Output the (x, y) coordinate of the center of the cell containing the given text.  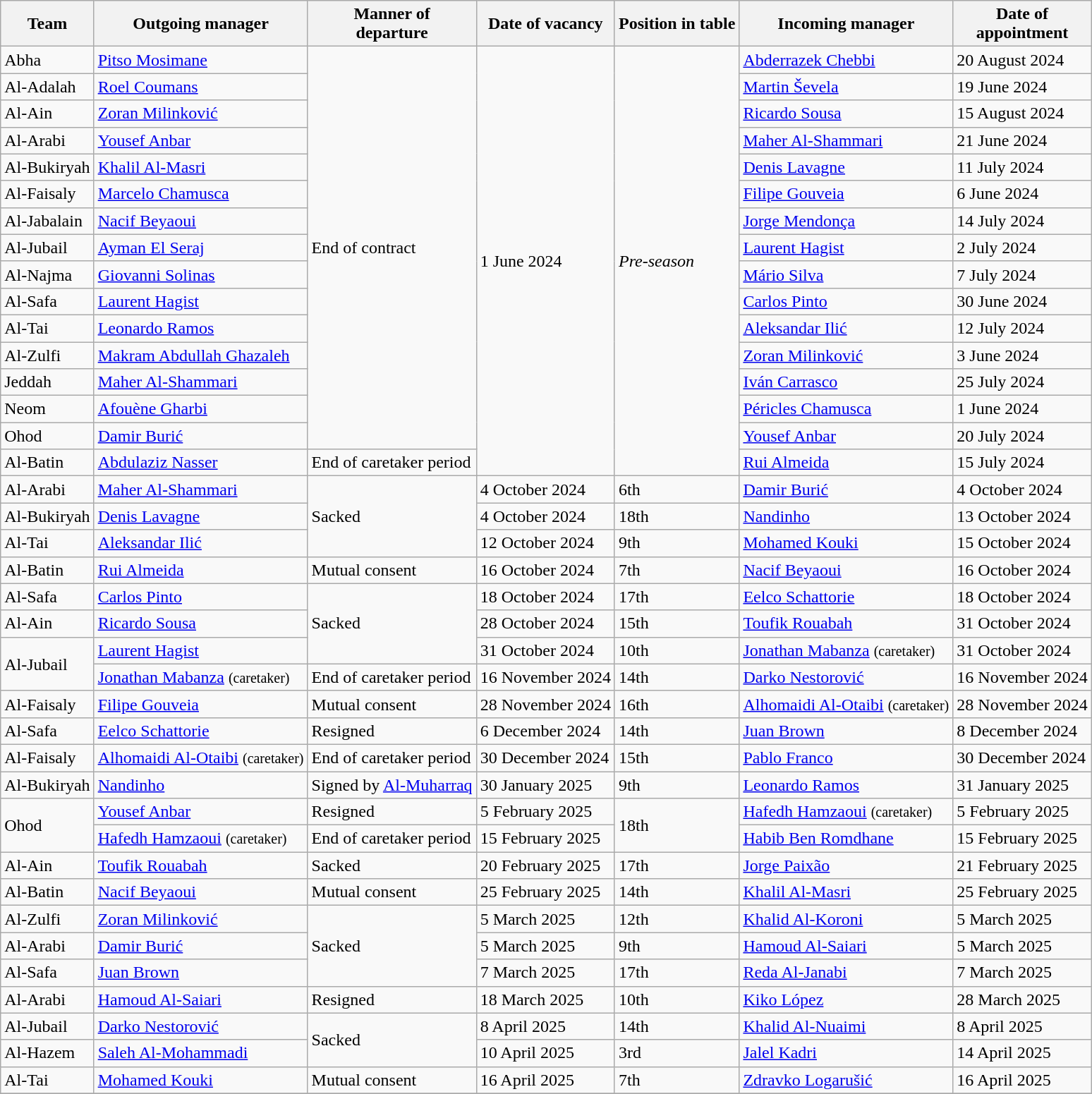
3 June 2024 (1022, 355)
16th (677, 704)
6 June 2024 (1022, 194)
30 January 2025 (545, 785)
18 March 2025 (545, 999)
Saleh Al-Mohammadi (200, 1053)
Date ofappointment (1022, 24)
Martin Ševela (847, 87)
Makram Abdullah Ghazaleh (200, 355)
Position in table (677, 24)
3rd (677, 1053)
Habib Ben Romdhane (847, 839)
Neom (47, 409)
Zdravko Logarušić (847, 1080)
Iván Carrasco (847, 382)
Abderrazek Chebbi (847, 60)
Outgoing manager (200, 24)
20 February 2025 (545, 865)
End of contract (392, 248)
Péricles Chamusca (847, 409)
12 July 2024 (1022, 328)
Reda Al-Janabi (847, 973)
Manner ofdeparture (392, 24)
Al-Jabalain (47, 221)
Mário Silva (847, 274)
Khalid Al-Nuaimi (847, 1026)
Al-Hazem (47, 1053)
15 October 2024 (1022, 543)
Signed by Al-Muharraq (392, 785)
10 April 2025 (545, 1053)
Abha (47, 60)
Marcelo Chamusca (200, 194)
Khalid Al-Koroni (847, 919)
Al-Najma (47, 274)
25 July 2024 (1022, 382)
Giovanni Solinas (200, 274)
Roel Coumans (200, 87)
Jorge Mendonça (847, 221)
14 July 2024 (1022, 221)
Abdulaziz Nasser (200, 463)
21 June 2024 (1022, 140)
28 March 2025 (1022, 999)
20 August 2024 (1022, 60)
6th (677, 490)
2 July 2024 (1022, 248)
20 July 2024 (1022, 436)
Team (47, 24)
30 June 2024 (1022, 301)
12th (677, 919)
Date of vacancy (545, 24)
6 December 2024 (545, 731)
Jorge Paixão (847, 865)
Afouène Gharbi (200, 409)
Incoming manager (847, 24)
Pablo Franco (847, 758)
19 June 2024 (1022, 87)
14 April 2025 (1022, 1053)
21 February 2025 (1022, 865)
Ayman El Seraj (200, 248)
15 August 2024 (1022, 114)
13 October 2024 (1022, 516)
7 July 2024 (1022, 274)
12 October 2024 (545, 543)
28 October 2024 (545, 624)
Pitso Mosimane (200, 60)
Jeddah (47, 382)
15 July 2024 (1022, 463)
Pre-season (677, 261)
Jalel Kadri (847, 1053)
Al-Adalah (47, 87)
8 December 2024 (1022, 731)
Kiko López (847, 999)
11 July 2024 (1022, 167)
31 January 2025 (1022, 785)
